Find where the given text appears and provide that cell's center as (X, Y) coordinate. 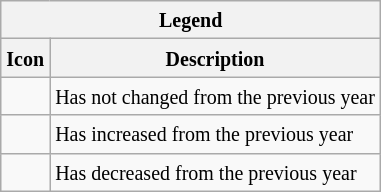
Description (216, 58)
Has not changed from the previous year (216, 96)
Legend (191, 20)
Has increased from the previous year (216, 134)
Icon (26, 58)
Has decreased from the previous year (216, 172)
